Output the (x, y) coordinate of the center of the cell containing the given text.  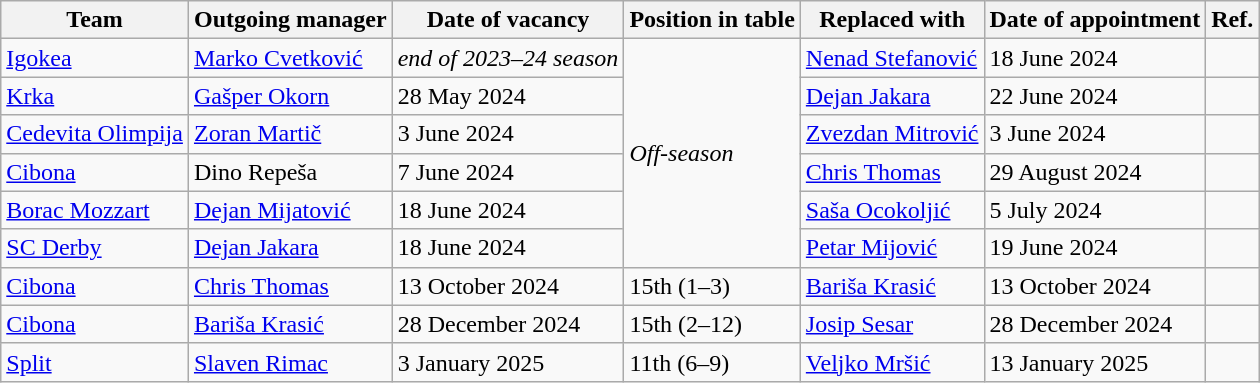
Position in table (712, 20)
19 June 2024 (1095, 248)
Zoran Martič (290, 134)
Petar Mijović (892, 248)
15th (1–3) (712, 286)
Dejan Mijatović (290, 210)
Veljko Mršić (892, 362)
end of 2023–24 season (508, 58)
Off-season (712, 153)
13 January 2025 (1095, 362)
11th (6–9) (712, 362)
15th (2–12) (712, 324)
7 June 2024 (508, 172)
Date of vacancy (508, 20)
Cedevita Olimpija (95, 134)
Zvezdan Mitrović (892, 134)
5 July 2024 (1095, 210)
Igokea (95, 58)
29 August 2024 (1095, 172)
Slaven Rimac (290, 362)
22 June 2024 (1095, 96)
Ref. (1232, 20)
Saša Ocokoljić (892, 210)
Team (95, 20)
Krka (95, 96)
28 May 2024 (508, 96)
Marko Cvetković (290, 58)
Dino Repeša (290, 172)
Outgoing manager (290, 20)
Josip Sesar (892, 324)
Gašper Okorn (290, 96)
Split (95, 362)
3 January 2025 (508, 362)
Borac Mozzart (95, 210)
Nenad Stefanović (892, 58)
Date of appointment (1095, 20)
SC Derby (95, 248)
Replaced with (892, 20)
